Extract the [x, y] coordinate from the center of the cell holding the provided text.  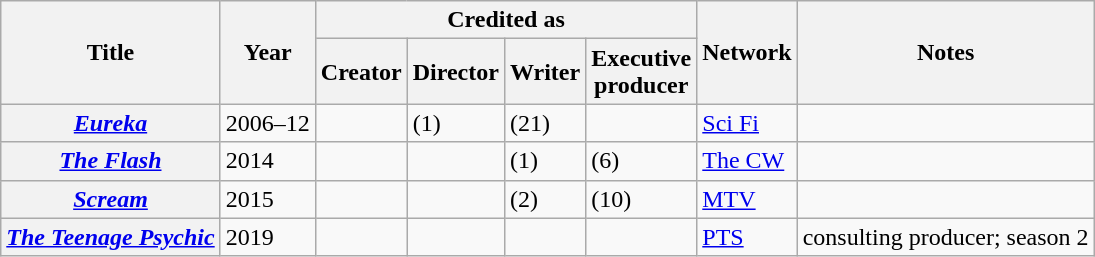
The Teenage Psychic [110, 237]
2015 [268, 199]
Notes [946, 52]
(10) [642, 199]
2019 [268, 237]
Network [747, 52]
consulting producer; season 2 [946, 237]
The Flash [110, 161]
Credited as [506, 20]
Creator [361, 72]
2006–12 [268, 123]
PTS [747, 237]
The CW [747, 161]
Writer [544, 72]
2014 [268, 161]
(2) [544, 199]
Executiveproducer [642, 72]
(21) [544, 123]
(6) [642, 161]
Scream [110, 199]
Director [456, 72]
Year [268, 52]
Eureka [110, 123]
MTV [747, 199]
Sci Fi [747, 123]
Title [110, 52]
